Search for the cell housing the specified text and yield its [X, Y] center coordinate. 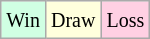
Win [24, 20]
Draw [72, 20]
Loss [126, 20]
